From the cell containing the given text, extract its center point as [X, Y] coordinate. 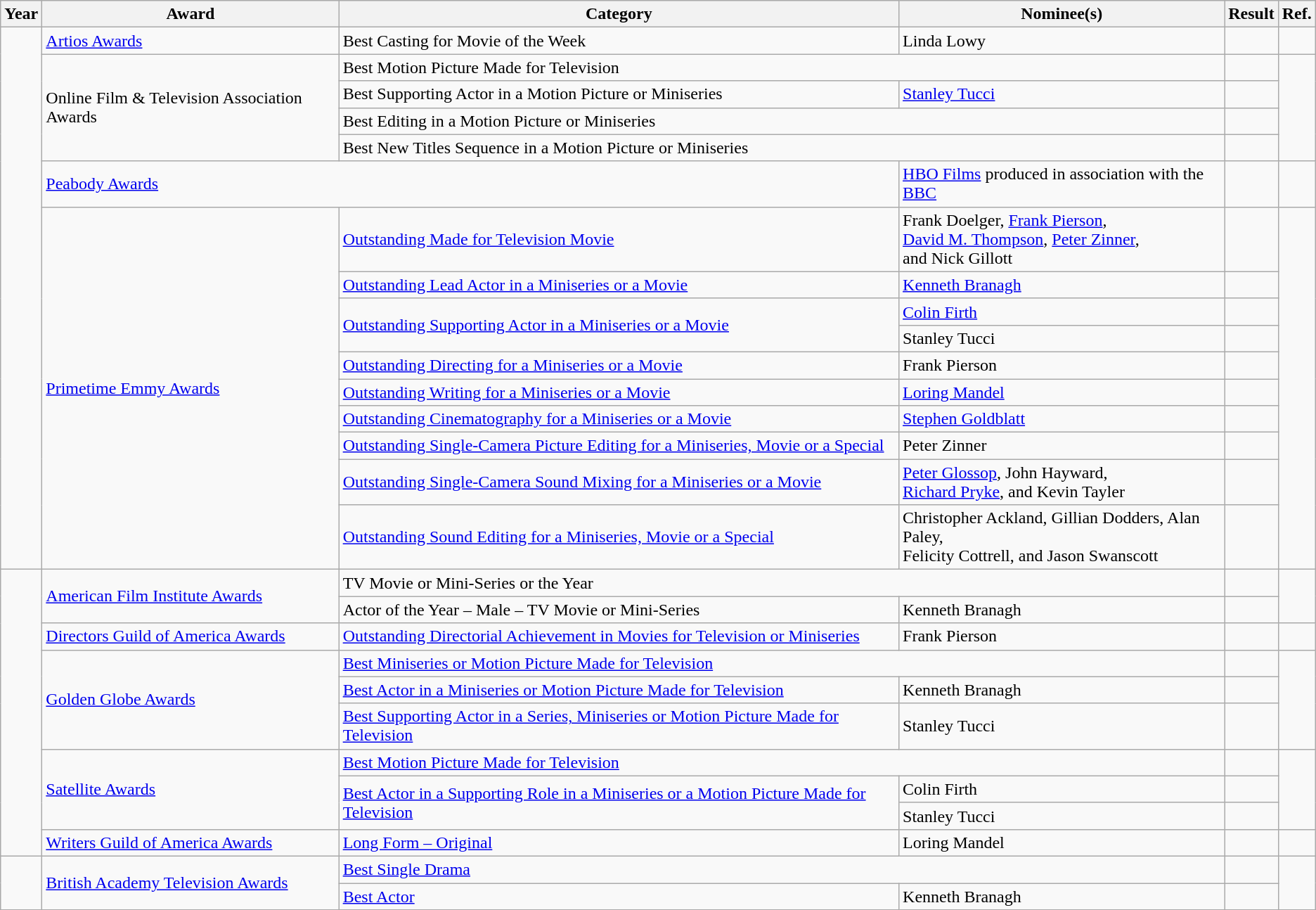
Peabody Awards [471, 184]
HBO Films produced in association with the BBC [1062, 184]
Best Actor [619, 897]
Frank Doelger, Frank Pierson, David M. Thompson, Peter Zinner, and Nick Gillott [1062, 239]
Outstanding Directorial Achievement in Movies for Television or Miniseries [619, 636]
TV Movie or Mini-Series or the Year [782, 583]
Stephen Goldblatt [1062, 419]
Best Supporting Actor in a Series, Miniseries or Motion Picture Made for Television [619, 726]
Peter Zinner [1062, 446]
Satellite Awards [191, 789]
Best Actor in a Miniseries or Motion Picture Made for Television [619, 690]
Outstanding Lead Actor in a Miniseries or a Movie [619, 285]
Primetime Emmy Awards [191, 388]
Category [619, 14]
Outstanding Writing for a Miniseries or a Movie [619, 392]
Best Actor in a Supporting Role in a Miniseries or a Motion Picture Made for Television [619, 802]
Online Film & Television Association Awards [191, 108]
Peter Glossop, John Hayward, Richard Pryke, and Kevin Tayler [1062, 482]
Outstanding Single-Camera Sound Mixing for a Miniseries or a Movie [619, 482]
Outstanding Single-Camera Picture Editing for a Miniseries, Movie or a Special [619, 446]
Christopher Ackland, Gillian Dodders, Alan Paley, Felicity Cottrell, and Jason Swanscott [1062, 537]
American Film Institute Awards [191, 596]
Result [1251, 14]
Nominee(s) [1062, 14]
Artios Awards [191, 41]
Linda Lowy [1062, 41]
Outstanding Supporting Actor in a Miniseries or a Movie [619, 325]
Outstanding Cinematography for a Miniseries or a Movie [619, 419]
Best Single Drama [782, 869]
Writers Guild of America Awards [191, 842]
Best Miniseries or Motion Picture Made for Television [782, 663]
Award [191, 14]
Best New Titles Sequence in a Motion Picture or Miniseries [782, 148]
Golden Globe Awards [191, 699]
Outstanding Directing for a Miniseries or a Movie [619, 365]
Ref. [1296, 14]
Outstanding Made for Television Movie [619, 239]
Best Supporting Actor in a Motion Picture or Miniseries [619, 94]
British Academy Television Awards [191, 883]
Directors Guild of America Awards [191, 636]
Best Casting for Movie of the Week [619, 41]
Outstanding Sound Editing for a Miniseries, Movie or a Special [619, 537]
Actor of the Year – Male – TV Movie or Mini-Series [619, 610]
Best Editing in a Motion Picture or Miniseries [782, 121]
Year [21, 14]
Long Form – Original [619, 842]
